Pinpoint the cell where the given text exists, returning its (X, Y) midpoint coordinate. 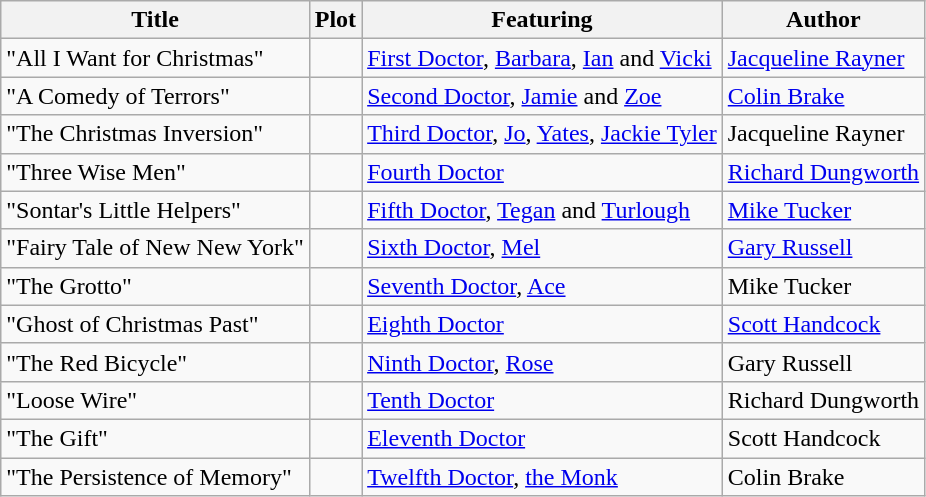
Third Doctor, Jo, Yates, Jackie Tyler (542, 134)
"Loose Wire" (156, 400)
Fifth Doctor, Tegan and Turlough (542, 210)
Twelfth Doctor, the Monk (542, 477)
Eighth Doctor (542, 324)
"The Persistence of Memory" (156, 477)
"All I Want for Christmas" (156, 58)
"The Grotto" (156, 286)
"Fairy Tale of New New York" (156, 248)
"A Comedy of Terrors" (156, 96)
Featuring (542, 20)
Sixth Doctor, Mel (542, 248)
Tenth Doctor (542, 400)
Ninth Doctor, Rose (542, 362)
Plot (335, 20)
"Sontar's Little Helpers" (156, 210)
"The Red Bicycle" (156, 362)
Author (823, 20)
"Ghost of Christmas Past" (156, 324)
"The Christmas Inversion" (156, 134)
Eleventh Doctor (542, 438)
First Doctor, Barbara, Ian and Vicki (542, 58)
Second Doctor, Jamie and Zoe (542, 96)
Title (156, 20)
"Three Wise Men" (156, 172)
Fourth Doctor (542, 172)
Seventh Doctor, Ace (542, 286)
"The Gift" (156, 438)
